Search for the cell housing the specified text and yield its (X, Y) center coordinate. 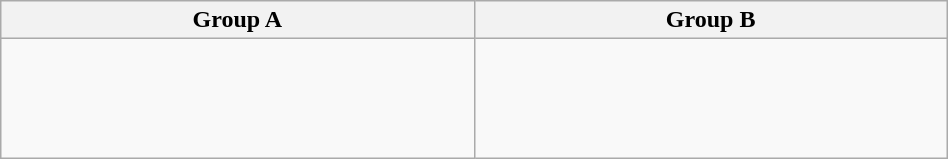
Group B (710, 20)
Group A (238, 20)
